Return (x, y) of the center of cell containing provided text 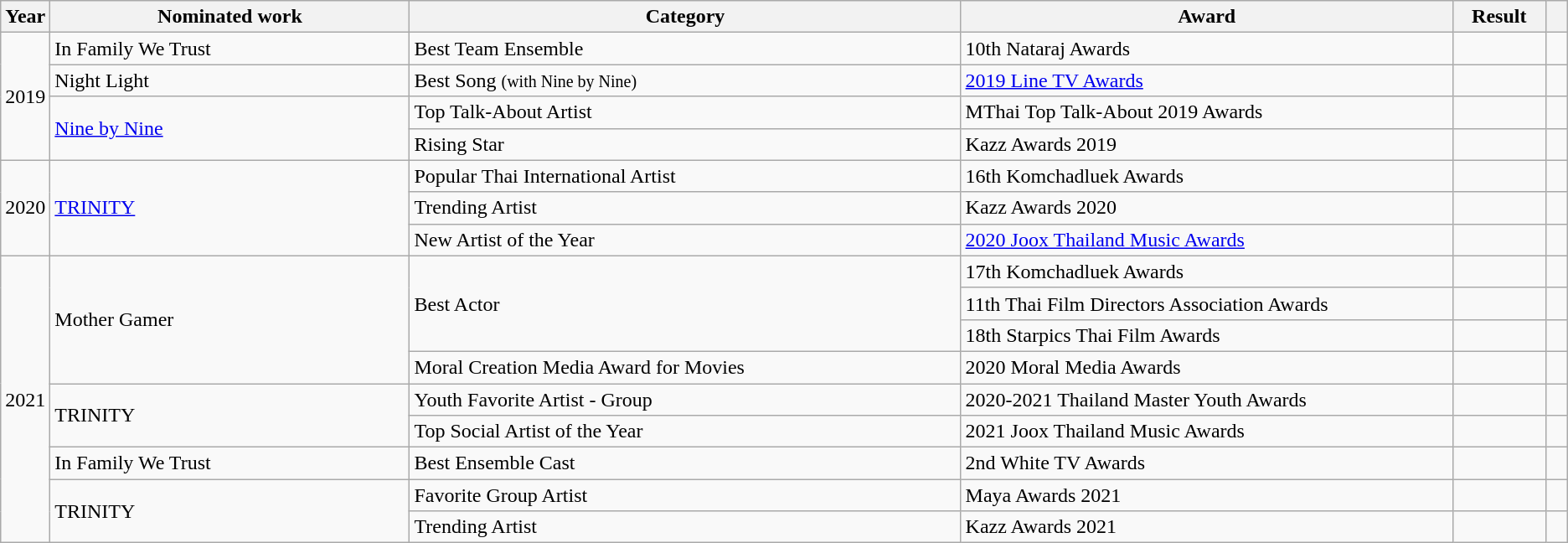
Top Talk-About Artist (685, 112)
New Artist of the Year (685, 240)
Result (1499, 17)
Nominated work (230, 17)
2020 Moral Media Awards (1206, 367)
Nine by Nine (230, 128)
Youth Favorite Artist - Group (685, 400)
17th Komchadluek Awards (1206, 271)
Best Song (with Nine by Nine) (685, 80)
2020 (25, 208)
Rising Star (685, 144)
18th Starpics Thai Film Awards (1206, 335)
10th Nataraj Awards (1206, 49)
Best Team Ensemble (685, 49)
Kazz Awards 2019 (1206, 144)
Moral Creation Media Award for Movies (685, 367)
Award (1206, 17)
Top Social Artist of the Year (685, 432)
2021 (25, 399)
Best Actor (685, 303)
16th Komchadluek Awards (1206, 176)
Best Ensemble Cast (685, 463)
11th Thai Film Directors Association Awards (1206, 303)
2021 Joox Thailand Music Awards (1206, 432)
Year (25, 17)
Favorite Group Artist (685, 495)
2019 Line TV Awards (1206, 80)
2nd White TV Awards (1206, 463)
Kazz Awards 2020 (1206, 208)
2020-2021 Thailand Master Youth Awards (1206, 400)
MThai Top Talk-About 2019 Awards (1206, 112)
Category (685, 17)
Maya Awards 2021 (1206, 495)
Mother Gamer (230, 319)
Kazz Awards 2021 (1206, 527)
Popular Thai International Artist (685, 176)
2019 (25, 96)
Night Light (230, 80)
2020 Joox Thailand Music Awards (1206, 240)
